Search for the cell housing the specified text and yield its (x, y) center coordinate. 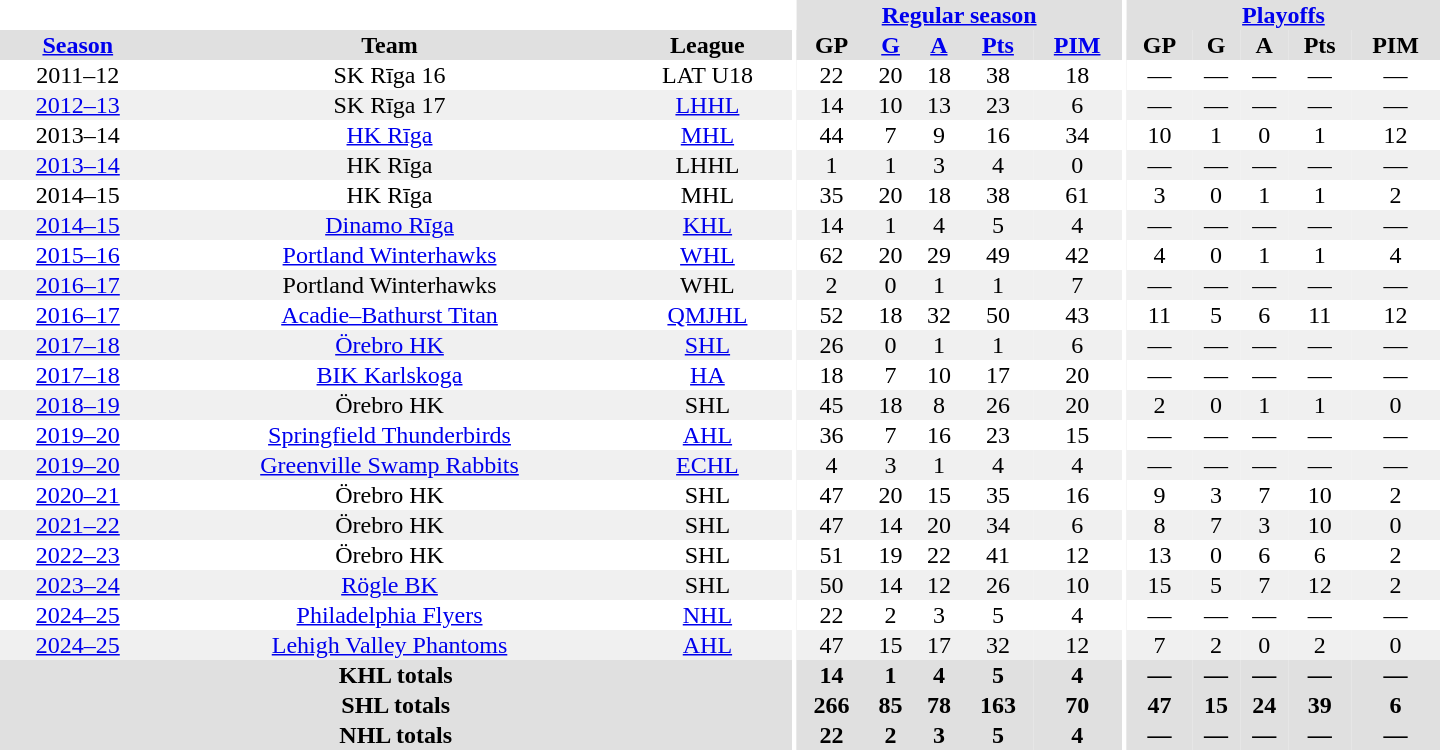
39 (1320, 705)
Rögle BK (390, 585)
Acadie–Bathurst Titan (390, 315)
KHL totals (396, 675)
QMJHL (707, 315)
HA (707, 375)
61 (1078, 195)
42 (1078, 255)
Team (390, 45)
SHL totals (396, 705)
85 (890, 705)
2020–21 (78, 495)
2023–24 (78, 585)
KHL (707, 225)
163 (998, 705)
52 (832, 315)
36 (832, 435)
Lehigh Valley Phantoms (390, 645)
19 (890, 555)
Dinamo Rīga (390, 225)
2012–13 (78, 105)
24 (1264, 705)
ECHL (707, 465)
49 (998, 255)
SK Rīga 16 (390, 75)
Season (78, 45)
Regular season (960, 15)
NHL (707, 615)
78 (939, 705)
43 (1078, 315)
44 (832, 135)
41 (998, 555)
70 (1078, 705)
51 (832, 555)
2022–23 (78, 555)
Philadelphia Flyers (390, 615)
45 (832, 405)
62 (832, 255)
Playoffs (1284, 15)
2015–16 (78, 255)
2018–19 (78, 405)
Springfield Thunderbirds (390, 435)
29 (939, 255)
BIK Karlskoga (390, 375)
NHL totals (396, 735)
266 (832, 705)
2011–12 (78, 75)
Greenville Swamp Rabbits (390, 465)
SK Rīga 17 (390, 105)
League (707, 45)
2021–22 (78, 525)
LAT U18 (707, 75)
